Output the [x, y] coordinate of the center of the cell containing the given text.  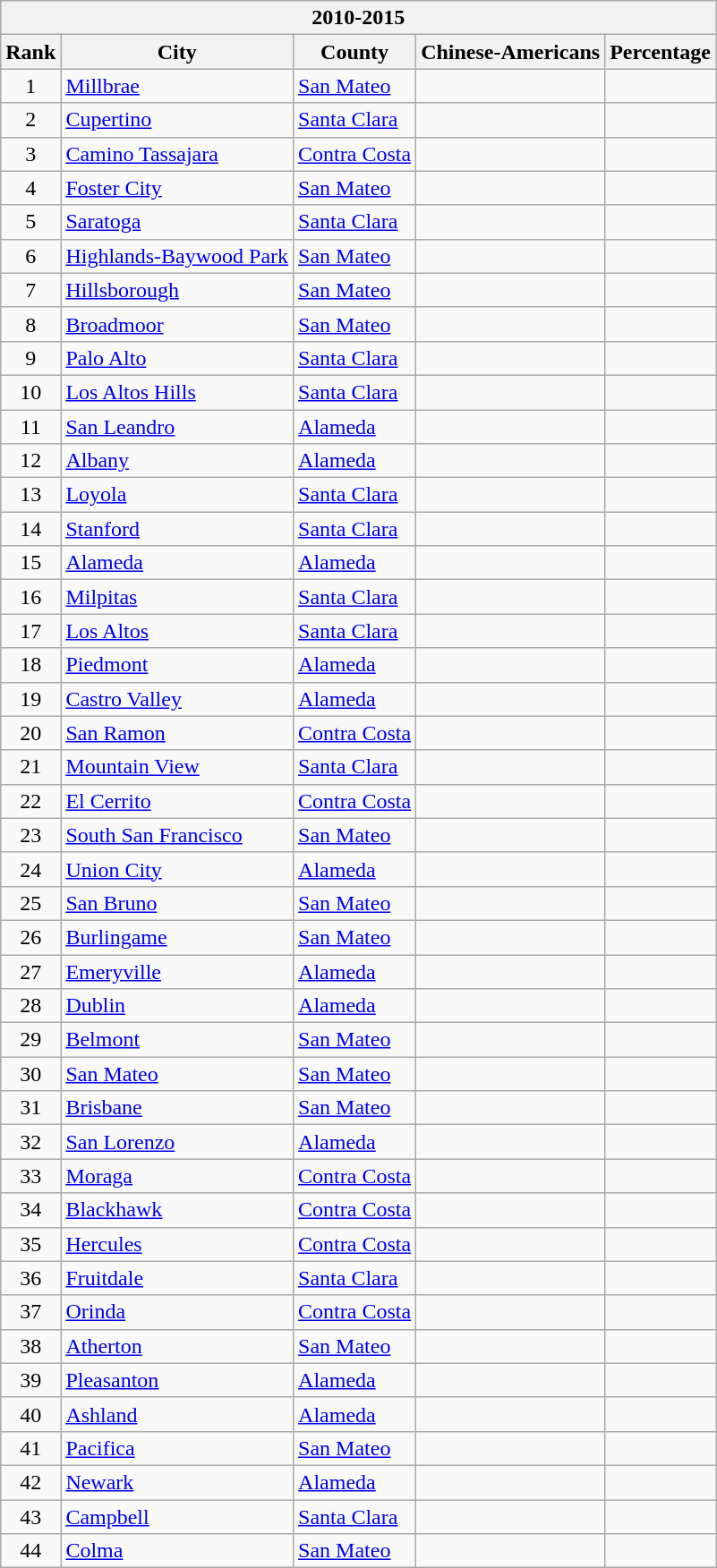
28 [30, 1006]
Belmont [177, 1040]
Colma [177, 1551]
Hillsborough [177, 290]
44 [30, 1551]
41 [30, 1448]
Ashland [177, 1414]
Albany [177, 461]
Highlands-Baywood Park [177, 256]
37 [30, 1312]
2010-2015 [358, 18]
32 [30, 1142]
23 [30, 835]
Dublin [177, 1006]
Broadmoor [177, 324]
43 [30, 1517]
4 [30, 188]
10 [30, 392]
6 [30, 256]
17 [30, 631]
21 [30, 767]
San Bruno [177, 903]
Los Altos [177, 631]
42 [30, 1482]
El Cerrito [177, 801]
Chinese-Americans [510, 52]
Hercules [177, 1244]
31 [30, 1108]
34 [30, 1210]
33 [30, 1176]
Blackhawk [177, 1210]
26 [30, 937]
Percentage [661, 52]
11 [30, 427]
16 [30, 597]
7 [30, 290]
County [354, 52]
Brisbane [177, 1108]
Pleasanton [177, 1380]
Emeryville [177, 971]
5 [30, 222]
Burlingame [177, 937]
35 [30, 1244]
14 [30, 529]
Campbell [177, 1517]
29 [30, 1040]
40 [30, 1414]
South San Francisco [177, 835]
Orinda [177, 1312]
Palo Alto [177, 358]
Foster City [177, 188]
Pacifica [177, 1448]
18 [30, 665]
30 [30, 1074]
24 [30, 869]
San Lorenzo [177, 1142]
Rank [30, 52]
1 [30, 86]
Union City [177, 869]
City [177, 52]
Saratoga [177, 222]
8 [30, 324]
12 [30, 461]
20 [30, 733]
Millbrae [177, 86]
Newark [177, 1482]
San Leandro [177, 427]
19 [30, 699]
39 [30, 1380]
3 [30, 154]
Atherton [177, 1346]
Mountain View [177, 767]
2 [30, 120]
Loyola [177, 495]
Los Altos Hills [177, 392]
San Ramon [177, 733]
9 [30, 358]
Piedmont [177, 665]
22 [30, 801]
25 [30, 903]
Camino Tassajara [177, 154]
27 [30, 971]
15 [30, 563]
38 [30, 1346]
13 [30, 495]
Castro Valley [177, 699]
Fruitdale [177, 1278]
Milpitas [177, 597]
Cupertino [177, 120]
36 [30, 1278]
Moraga [177, 1176]
Stanford [177, 529]
